Return (x, y) of the center of cell containing provided text 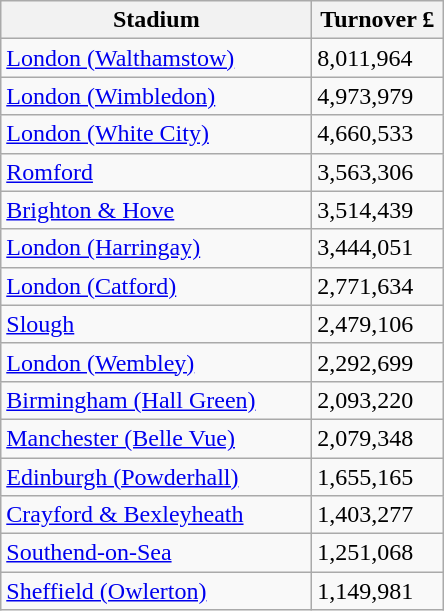
2,771,634 (378, 286)
2,093,220 (378, 400)
London (Wimbledon) (156, 96)
Edinburgh (Powderhall) (156, 477)
4,660,533 (378, 134)
4,973,979 (378, 96)
Crayford & Bexleyheath (156, 515)
1,251,068 (378, 553)
1,655,165 (378, 477)
London (Walthamstow) (156, 58)
Southend-on-Sea (156, 553)
London (White City) (156, 134)
2,292,699 (378, 362)
Sheffield (Owlerton) (156, 591)
Stadium (156, 20)
Brighton & Hove (156, 210)
Slough (156, 324)
Manchester (Belle Vue) (156, 438)
3,563,306 (378, 172)
London (Harringay) (156, 248)
London (Wembley) (156, 362)
Birmingham (Hall Green) (156, 400)
8,011,964 (378, 58)
Turnover £ (378, 20)
3,444,051 (378, 248)
2,479,106 (378, 324)
London (Catford) (156, 286)
1,149,981 (378, 591)
3,514,439 (378, 210)
2,079,348 (378, 438)
Romford (156, 172)
1,403,277 (378, 515)
